Scan for the cell matching the given text and deliver its [x, y] coordinate at center. 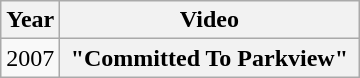
2007 [30, 58]
Year [30, 20]
Video [210, 20]
"Committed To Parkview" [210, 58]
